Return the [X, Y] coordinate for the center point of the cell that contains the specified text.  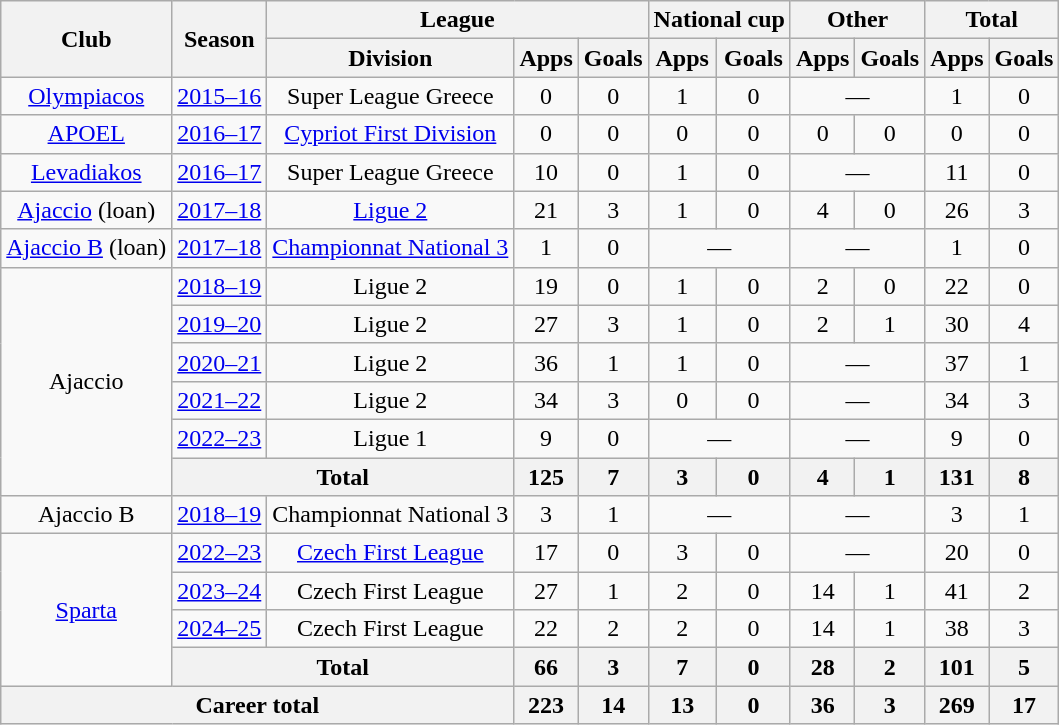
Levadiakos [86, 172]
66 [546, 667]
2015–16 [220, 96]
Season [220, 39]
269 [957, 705]
2021–22 [220, 400]
26 [957, 210]
Ajaccio [86, 381]
Sparta [86, 610]
2020–21 [220, 362]
2023–24 [220, 591]
2024–25 [220, 629]
11 [957, 172]
125 [546, 477]
Club [86, 39]
2019–20 [220, 324]
10 [546, 172]
223 [546, 705]
8 [1024, 477]
30 [957, 324]
19 [546, 286]
37 [957, 362]
Career total [258, 705]
131 [957, 477]
Cypriot First Division [390, 134]
Ligue 1 [390, 438]
Other [857, 20]
Ajaccio (loan) [86, 210]
Ajaccio B [86, 515]
101 [957, 667]
League [458, 20]
13 [682, 705]
5 [1024, 667]
National cup [719, 20]
38 [957, 629]
20 [957, 553]
Olympiacos [86, 96]
APOEL [86, 134]
Division [390, 58]
41 [957, 591]
21 [546, 210]
Ajaccio B (loan) [86, 248]
28 [822, 667]
